Detect which cell encompasses the target text, then output its [X, Y] center coordinate. 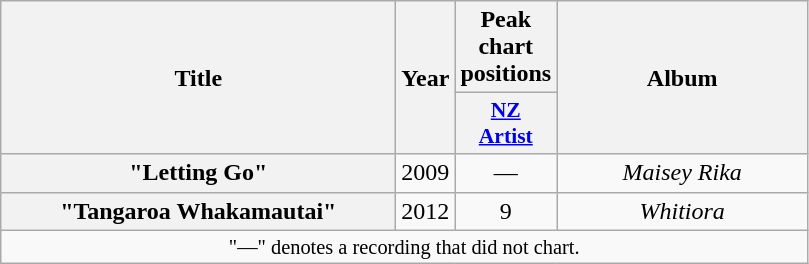
2009 [426, 173]
Album [682, 78]
Maisey Rika [682, 173]
NZArtist [506, 124]
Whitiora [682, 211]
Peak chart positions [506, 47]
— [506, 173]
"Tangaroa Whakamautai" [198, 211]
9 [506, 211]
"—" denotes a recording that did not chart. [404, 247]
"Letting Go" [198, 173]
2012 [426, 211]
Year [426, 78]
Title [198, 78]
